Locate the cell with the specified text and output its (X, Y) center coordinate. 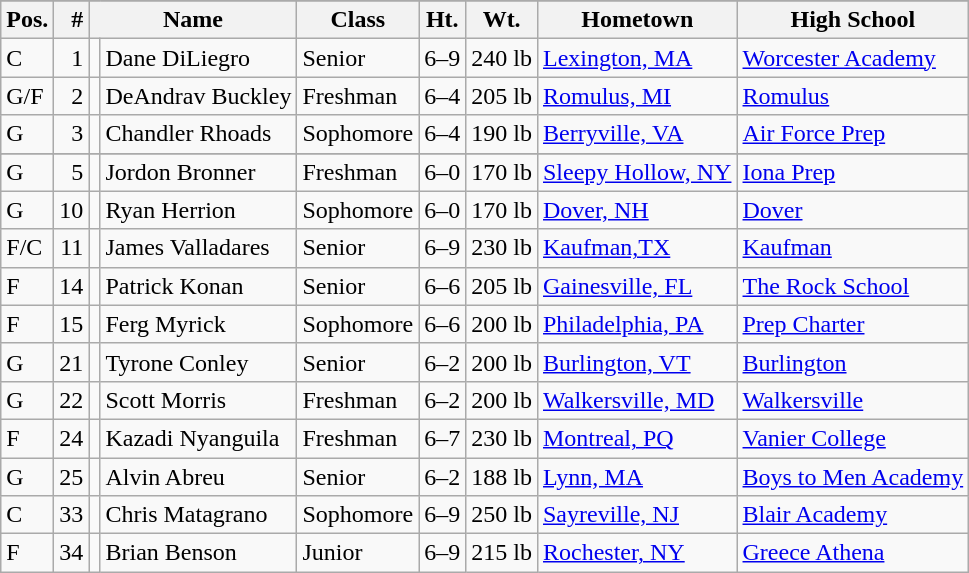
Worcester Academy (853, 58)
Burlington, VT (637, 362)
Ryan Herrion (198, 210)
Alvin Abreu (198, 477)
1 (72, 58)
Kaufman,TX (637, 248)
Patrick Konan (198, 286)
Iona Prep (853, 172)
Philadelphia, PA (637, 324)
Sleepy Hollow, NY (637, 172)
Brian Benson (198, 553)
DeAndrav Buckley (198, 96)
Berryville, VA (637, 134)
240 lb (502, 58)
High School (853, 20)
Ferg Myrick (198, 324)
2 (72, 96)
Romulus, MI (637, 96)
Pos. (28, 20)
Rochester, NY (637, 553)
Gainesville, FL (637, 286)
Lexington, MA (637, 58)
15 (72, 324)
Kaufman (853, 248)
11 (72, 248)
Jordon Bronner (198, 172)
24 (72, 438)
188 lb (502, 477)
James Valladares (198, 248)
Ht. (442, 20)
Scott Morris (198, 400)
Greece Athena (853, 553)
Air Force Prep (853, 134)
Sayreville, NJ (637, 515)
Dane DiLiegro (198, 58)
215 lb (502, 553)
190 lb (502, 134)
Boys to Men Academy (853, 477)
21 (72, 362)
Chris Matagrano (198, 515)
# (72, 20)
250 lb (502, 515)
14 (72, 286)
The Rock School (853, 286)
Name (193, 20)
Walkersville, MD (637, 400)
Hometown (637, 20)
10 (72, 210)
6–7 (442, 438)
Kazadi Nyanguila (198, 438)
Dover (853, 210)
Montreal, PQ (637, 438)
G/F (28, 96)
Romulus (853, 96)
Dover, NH (637, 210)
34 (72, 553)
Class (358, 20)
Burlington (853, 362)
F/C (28, 248)
Vanier College (853, 438)
Junior (358, 553)
Lynn, MA (637, 477)
33 (72, 515)
Chandler Rhoads (198, 134)
25 (72, 477)
22 (72, 400)
3 (72, 134)
Prep Charter (853, 324)
Wt. (502, 20)
Tyrone Conley (198, 362)
Walkersville (853, 400)
Blair Academy (853, 515)
5 (72, 172)
